Pinpoint the cell where the given text exists, returning its (X, Y) midpoint coordinate. 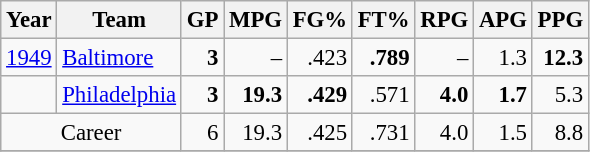
.571 (384, 95)
1949 (29, 58)
PPG (560, 20)
8.8 (560, 133)
RPG (444, 20)
Baltimore (119, 58)
FG% (320, 20)
.423 (320, 58)
Career (92, 133)
Philadelphia (119, 95)
6 (202, 133)
Team (119, 20)
.789 (384, 58)
Year (29, 20)
MPG (256, 20)
GP (202, 20)
1.3 (504, 58)
1.5 (504, 133)
FT% (384, 20)
1.7 (504, 95)
APG (504, 20)
12.3 (560, 58)
.731 (384, 133)
5.3 (560, 95)
.429 (320, 95)
.425 (320, 133)
